For the text-containing cell, return its midpoint in [x, y] coordinate format. 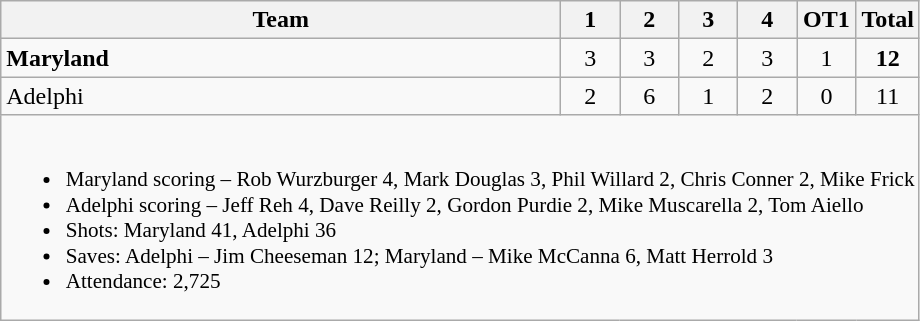
Adelphi [281, 96]
Team [281, 20]
11 [888, 96]
0 [826, 96]
Total [888, 20]
OT1 [826, 20]
Maryland [281, 58]
6 [650, 96]
12 [888, 58]
4 [768, 20]
